Locate the cell with the specified text and output its [x, y] center coordinate. 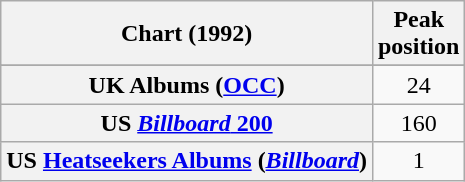
UK Albums (OCC) [187, 85]
US Billboard 200 [187, 123]
Chart (1992) [187, 34]
US Heatseekers Albums (Billboard) [187, 161]
24 [418, 85]
160 [418, 123]
Peakposition [418, 34]
1 [418, 161]
